Pinpoint the cell where the given text exists, returning its [x, y] midpoint coordinate. 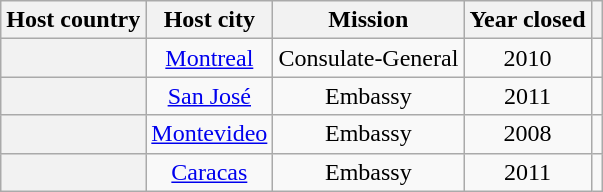
Mission [368, 20]
2008 [528, 134]
2010 [528, 58]
San José [210, 96]
Montevideo [210, 134]
Consulate-General [368, 58]
Year closed [528, 20]
Host country [74, 20]
Montreal [210, 58]
Host city [210, 20]
Caracas [210, 172]
